Identify which cell holds the provided text, then report its [x, y] central coordinate. 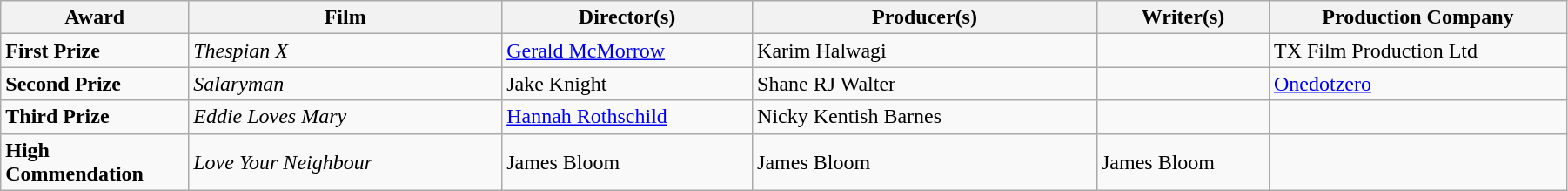
Award [95, 17]
Salaryman [345, 84]
Director(s) [627, 17]
Production Company [1417, 17]
Gerald McMorrow [627, 51]
First Prize [95, 51]
High Commendation [95, 162]
Writer(s) [1183, 17]
Second Prize [95, 84]
TX Film Production Ltd [1417, 51]
Onedotzero [1417, 84]
Shane RJ Walter [925, 84]
Eddie Loves Mary [345, 117]
Love Your Neighbour [345, 162]
Nicky Kentish Barnes [925, 117]
Hannah Rothschild [627, 117]
Karim Halwagi [925, 51]
Third Prize [95, 117]
Jake Knight [627, 84]
Film [345, 17]
Producer(s) [925, 17]
Thespian X [345, 51]
